For the text-containing cell, return its midpoint in (X, Y) coordinate format. 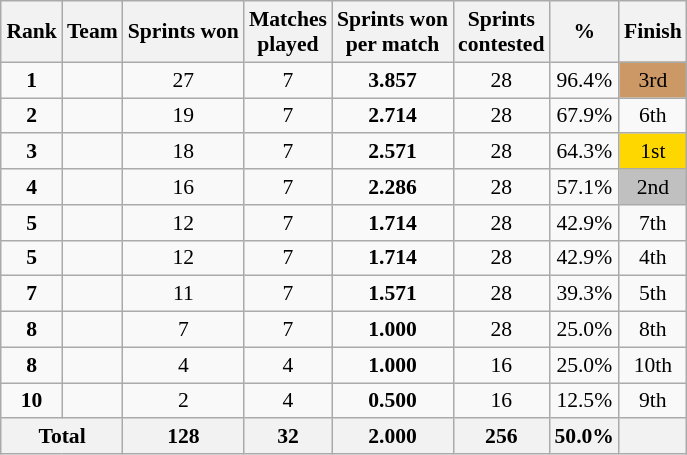
10th (653, 365)
2.714 (392, 116)
3.857 (392, 80)
6th (653, 116)
1st (653, 152)
8th (653, 330)
Rank (32, 32)
Sprints wonper match (392, 32)
128 (184, 437)
Sprintscontested (501, 32)
2.000 (392, 437)
256 (501, 437)
12.5% (584, 401)
19 (184, 116)
3 (32, 152)
27 (184, 80)
39.3% (584, 294)
0.500 (392, 401)
9th (653, 401)
Team (92, 32)
67.9% (584, 116)
3rd (653, 80)
96.4% (584, 80)
18 (184, 152)
Finish (653, 32)
10 (32, 401)
64.3% (584, 152)
Matchesplayed (288, 32)
4th (653, 258)
1 (32, 80)
2.571 (392, 152)
7th (653, 223)
% (584, 32)
57.1% (584, 187)
11 (184, 294)
5th (653, 294)
32 (288, 437)
Sprints won (184, 32)
1.571 (392, 294)
50.0% (584, 437)
Total (62, 437)
2nd (653, 187)
2.286 (392, 187)
